Provide the (x, y) coordinate of the cell's center where the given text is located.  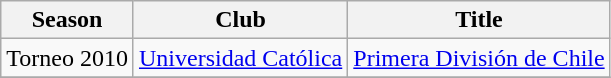
Club (240, 20)
Torneo 2010 (68, 58)
Season (68, 20)
Universidad Católica (240, 58)
Primera División de Chile (479, 58)
Title (479, 20)
